Locate the cell with the specified text and output its (X, Y) center coordinate. 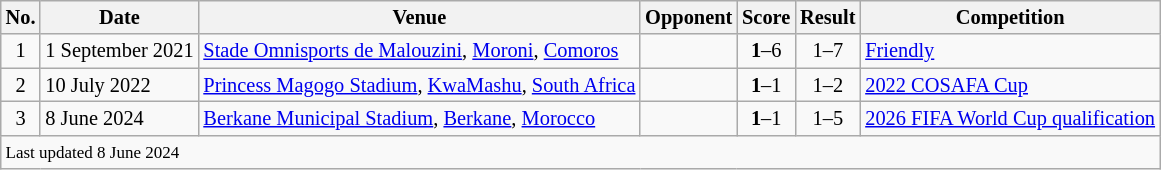
1–6 (766, 51)
Score (766, 17)
No. (21, 17)
10 July 2022 (119, 85)
2 (21, 85)
2022 COSAFA Cup (1010, 85)
Opponent (688, 17)
Friendly (1010, 51)
3 (21, 118)
Berkane Municipal Stadium, Berkane, Morocco (419, 118)
1–7 (828, 51)
Princess Magogo Stadium, KwaMashu, South Africa (419, 85)
1–2 (828, 85)
Result (828, 17)
1 (21, 51)
Competition (1010, 17)
1–5 (828, 118)
8 June 2024 (119, 118)
2026 FIFA World Cup qualification (1010, 118)
Venue (419, 17)
1 September 2021 (119, 51)
Stade Omnisports de Malouzini, Moroni, Comoros (419, 51)
Date (119, 17)
Last updated 8 June 2024 (580, 152)
